Detect which cell encompasses the target text, then output its (X, Y) center coordinate. 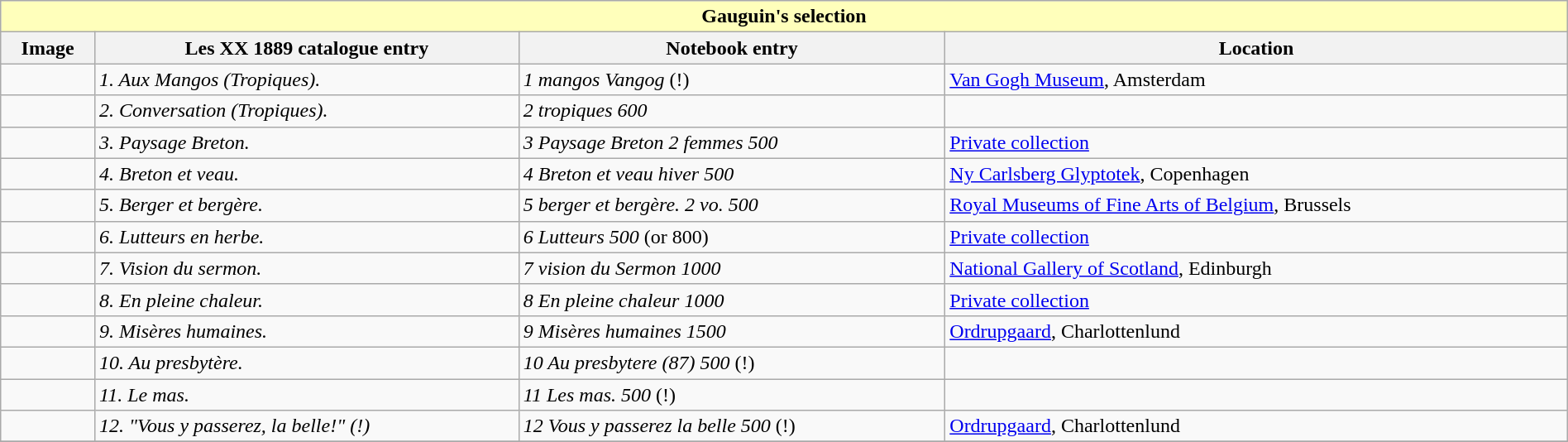
8 En pleine chaleur 1000 (732, 300)
Gauguin's selection (784, 17)
12 Vous y passerez la belle 500 (!) (732, 426)
Royal Museums of Fine Arts of Belgium, Brussels (1256, 205)
1 mangos Vangog (!) (732, 79)
3. Paysage Breton. (306, 142)
Image (48, 48)
4 Breton et veau hiver 500 (732, 174)
Notebook entry (732, 48)
2 tropiques 600 (732, 111)
Ny Carlsberg Glyptotek, Copenhagen (1256, 174)
3 Paysage Breton 2 femmes 500 (732, 142)
10 Au presbytere (87) 500 (!) (732, 363)
2. Conversation (Tropiques). (306, 111)
1. Aux Mangos (Tropiques). (306, 79)
6. Lutteurs en herbe. (306, 237)
7. Vision du sermon. (306, 268)
6 Lutteurs 500 (or 800) (732, 237)
Location (1256, 48)
5. Berger et bergère. (306, 205)
7 vision du Sermon 1000 (732, 268)
9. Misères humaines. (306, 331)
9 Misères humaines 1500 (732, 331)
5 berger et bergère. 2 vo. 500 (732, 205)
National Gallery of Scotland, Edinburgh (1256, 268)
Les XX 1889 catalogue entry (306, 48)
Van Gogh Museum, Amsterdam (1256, 79)
11. Le mas. (306, 395)
4. Breton et veau. (306, 174)
12. "Vous y passerez, la belle!" (!) (306, 426)
10. Au presbytère. (306, 363)
8. En pleine chaleur. (306, 300)
11 Les mas. 500 (!) (732, 395)
